For the text-containing cell, return its midpoint in [x, y] coordinate format. 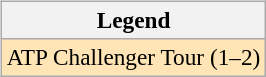
ATP Challenger Tour (1–2) [133, 57]
Legend [133, 20]
